Capture the cell that displays the provided text and extract its (X, Y) central coordinate. 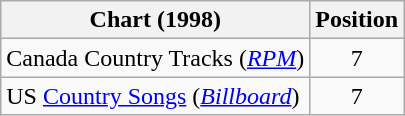
Chart (1998) (156, 20)
US Country Songs (Billboard) (156, 96)
Canada Country Tracks (RPM) (156, 58)
Position (357, 20)
